Capture the cell that displays the provided text and extract its (x, y) central coordinate. 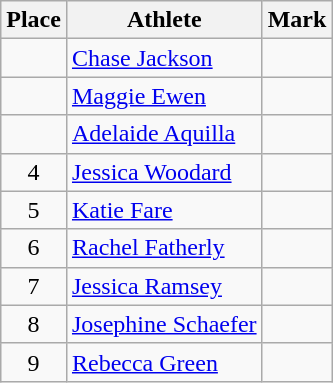
Mark (297, 20)
Katie Fare (164, 210)
4 (34, 172)
Rebecca Green (164, 362)
Jessica Woodard (164, 172)
Maggie Ewen (164, 96)
9 (34, 362)
Rachel Fatherly (164, 248)
Adelaide Aquilla (164, 134)
8 (34, 324)
Athlete (164, 20)
6 (34, 248)
7 (34, 286)
5 (34, 210)
Place (34, 20)
Josephine Schaefer (164, 324)
Chase Jackson (164, 58)
Jessica Ramsey (164, 286)
